Find where the given text appears and provide that cell's center as [X, Y] coordinate. 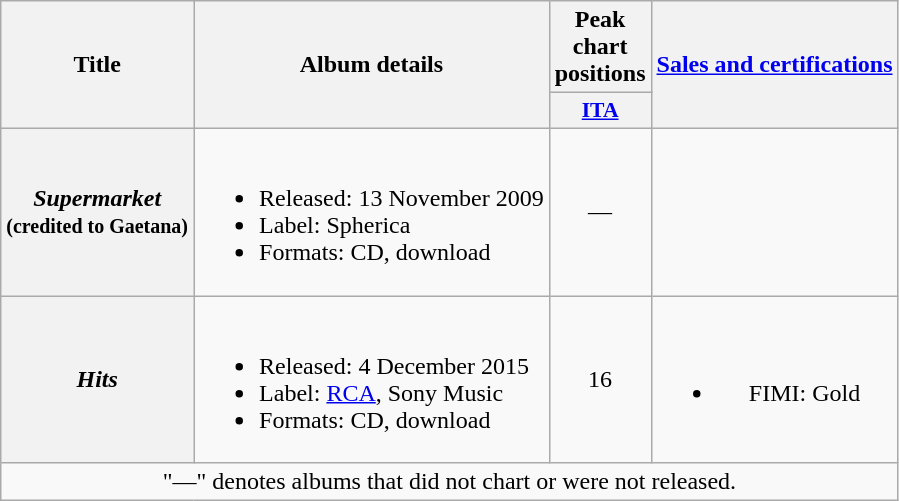
"—" denotes albums that did not chart or were not released. [450, 482]
16 [600, 380]
— [600, 212]
Supermarket(credited to Gaetana) [98, 212]
Released: 4 December 2015Label: RCA, Sony MusicFormats: CD, download [372, 380]
ITA [600, 111]
Sales and certifications [774, 65]
Hits [98, 380]
FIMI: Gold [774, 380]
Album details [372, 65]
Peak chart positions [600, 47]
Title [98, 65]
Released: 13 November 2009Label: SphericaFormats: CD, download [372, 212]
